Provide the (x, y) coordinate of the cell's center where the given text is located.  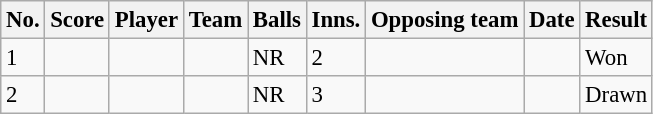
Balls (278, 20)
Drawn (616, 95)
Team (215, 20)
Score (78, 20)
Date (552, 20)
No. (23, 20)
Result (616, 20)
Won (616, 58)
3 (336, 95)
Player (146, 20)
Opposing team (445, 20)
1 (23, 58)
Inns. (336, 20)
